Search for the cell housing the specified text and yield its (x, y) center coordinate. 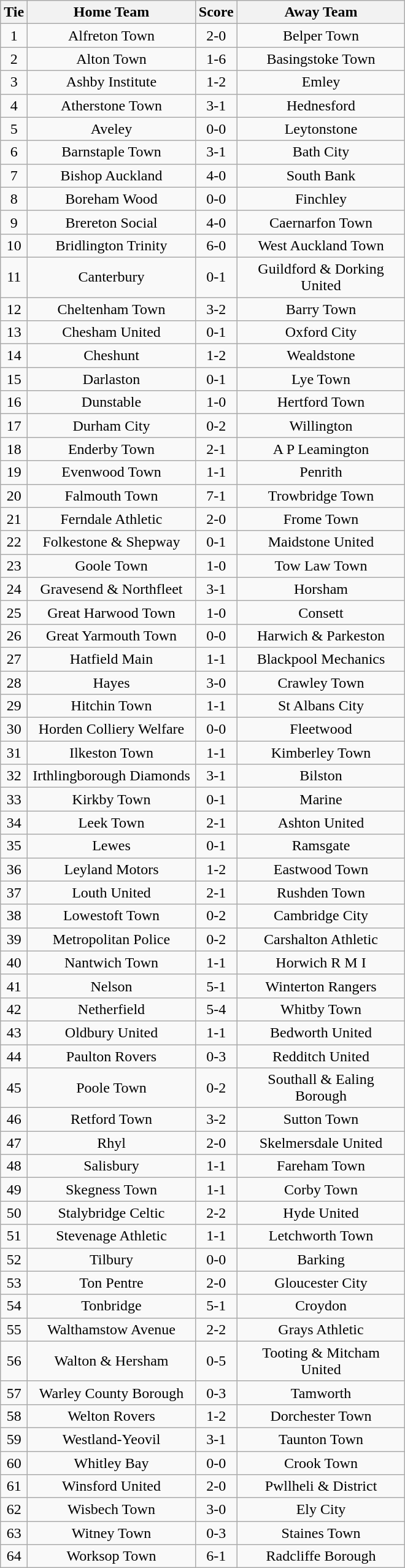
Ely City (321, 1510)
Cheltenham Town (112, 309)
Dunstable (112, 402)
42 (14, 1009)
48 (14, 1166)
St Albans City (321, 706)
Tilbury (112, 1259)
Lye Town (321, 379)
34 (14, 823)
5-4 (216, 1009)
Harwich & Parkeston (321, 636)
Eastwood Town (321, 869)
62 (14, 1510)
Folkestone & Shepway (112, 542)
Consett (321, 612)
Nantwich Town (112, 963)
Horsham (321, 589)
Metropolitan Police (112, 939)
Atherstone Town (112, 106)
Great Yarmouth Town (112, 636)
41 (14, 986)
Pwllheli & District (321, 1486)
Belper Town (321, 36)
Grays Athletic (321, 1329)
53 (14, 1283)
Crawley Town (321, 683)
Walton & Hersham (112, 1361)
63 (14, 1533)
Leek Town (112, 823)
Cambridge City (321, 916)
Leyland Motors (112, 869)
Stevenage Athletic (112, 1236)
31 (14, 753)
28 (14, 683)
36 (14, 869)
Letchworth Town (321, 1236)
Caernarfon Town (321, 222)
26 (14, 636)
Whitby Town (321, 1009)
50 (14, 1213)
Hyde United (321, 1213)
Bishop Auckland (112, 175)
60 (14, 1463)
Hitchin Town (112, 706)
6-0 (216, 245)
Welton Rovers (112, 1416)
West Auckland Town (321, 245)
Louth United (112, 893)
1 (14, 36)
Skelmersdale United (321, 1143)
2 (14, 59)
Kirkby Town (112, 799)
9 (14, 222)
Chesham United (112, 332)
Barking (321, 1259)
Whitley Bay (112, 1463)
Hertford Town (321, 402)
Ashby Institute (112, 82)
Westland-Yeovil (112, 1439)
Horden Colliery Welfare (112, 729)
Goole Town (112, 566)
Ashton United (321, 823)
52 (14, 1259)
Alton Town (112, 59)
7 (14, 175)
Brereton Social (112, 222)
Warley County Borough (112, 1393)
Paulton Rovers (112, 1056)
Wealdstone (321, 356)
Oxford City (321, 332)
Tonbridge (112, 1306)
Redditch United (321, 1056)
32 (14, 776)
Rhyl (112, 1143)
5 (14, 129)
Tooting & Mitcham United (321, 1361)
39 (14, 939)
Nelson (112, 986)
Marine (321, 799)
Stalybridge Celtic (112, 1213)
58 (14, 1416)
1-6 (216, 59)
57 (14, 1393)
Walthamstow Avenue (112, 1329)
47 (14, 1143)
Enderby Town (112, 449)
Rushden Town (321, 893)
37 (14, 893)
19 (14, 472)
Witney Town (112, 1533)
44 (14, 1056)
Lewes (112, 846)
Poole Town (112, 1088)
Kimberley Town (321, 753)
Worksop Town (112, 1556)
16 (14, 402)
Falmouth Town (112, 496)
33 (14, 799)
Hayes (112, 683)
59 (14, 1439)
Canterbury (112, 277)
35 (14, 846)
Lowestoft Town (112, 916)
Tie (14, 12)
Hatfield Main (112, 659)
Basingstoke Town (321, 59)
Trowbridge Town (321, 496)
Crook Town (321, 1463)
3 (14, 82)
Dorchester Town (321, 1416)
Ramsgate (321, 846)
23 (14, 566)
Willington (321, 426)
Frome Town (321, 519)
Ferndale Athletic (112, 519)
Boreham Wood (112, 199)
56 (14, 1361)
15 (14, 379)
4 (14, 106)
Penrith (321, 472)
Fareham Town (321, 1166)
Tow Law Town (321, 566)
Evenwood Town (112, 472)
Winsford United (112, 1486)
Guildford & Dorking United (321, 277)
Taunton Town (321, 1439)
55 (14, 1329)
Croydon (321, 1306)
Retford Town (112, 1120)
Southall & Ealing Borough (321, 1088)
Bilston (321, 776)
40 (14, 963)
Leytonstone (321, 129)
Netherfield (112, 1009)
6 (14, 152)
Bridlington Trinity (112, 245)
Skegness Town (112, 1189)
Radcliffe Borough (321, 1556)
43 (14, 1032)
46 (14, 1120)
20 (14, 496)
Home Team (112, 12)
Gravesend & Northfleet (112, 589)
Wisbech Town (112, 1510)
Oldbury United (112, 1032)
7-1 (216, 496)
Great Harwood Town (112, 612)
A P Leamington (321, 449)
Winterton Rangers (321, 986)
Ilkeston Town (112, 753)
25 (14, 612)
Maidstone United (321, 542)
29 (14, 706)
Bath City (321, 152)
0-5 (216, 1361)
Ton Pentre (112, 1283)
Score (216, 12)
18 (14, 449)
64 (14, 1556)
Blackpool Mechanics (321, 659)
13 (14, 332)
Corby Town (321, 1189)
Staines Town (321, 1533)
Horwich R M I (321, 963)
27 (14, 659)
14 (14, 356)
21 (14, 519)
Tamworth (321, 1393)
Cheshunt (112, 356)
Emley (321, 82)
51 (14, 1236)
17 (14, 426)
Sutton Town (321, 1120)
11 (14, 277)
Hednesford (321, 106)
Barnstaple Town (112, 152)
Gloucester City (321, 1283)
6-1 (216, 1556)
Darlaston (112, 379)
Barry Town (321, 309)
Salisbury (112, 1166)
12 (14, 309)
49 (14, 1189)
54 (14, 1306)
Finchley (321, 199)
Irthlingborough Diamonds (112, 776)
Durham City (112, 426)
Carshalton Athletic (321, 939)
8 (14, 199)
South Bank (321, 175)
Away Team (321, 12)
10 (14, 245)
61 (14, 1486)
Bedworth United (321, 1032)
Alfreton Town (112, 36)
45 (14, 1088)
24 (14, 589)
Aveley (112, 129)
30 (14, 729)
22 (14, 542)
38 (14, 916)
Fleetwood (321, 729)
